Output the [X, Y] coordinate of the center of the cell containing the given text.  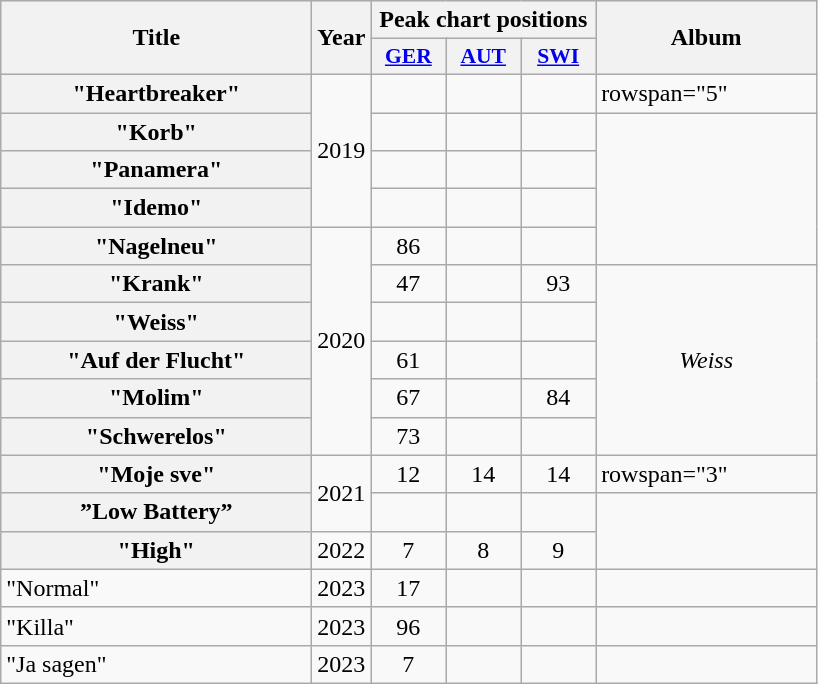
"Killa" [156, 626]
96 [408, 626]
86 [408, 246]
61 [408, 360]
17 [408, 588]
47 [408, 284]
73 [408, 436]
"Heartbreaker" [156, 93]
"Weiss" [156, 322]
”Low Battery” [156, 512]
"Schwerelos" [156, 436]
"High" [156, 550]
"Moje sve" [156, 474]
"Idemo" [156, 208]
2021 [342, 493]
2020 [342, 341]
Peak chart positions [484, 20]
8 [484, 550]
Weiss [706, 360]
93 [558, 284]
SWI [558, 57]
84 [558, 398]
9 [558, 550]
"Ja sagen" [156, 664]
rowspan="5" [706, 93]
"Panamera" [156, 170]
GER [408, 57]
"Korb" [156, 131]
"Auf der Flucht" [156, 360]
AUT [484, 57]
"Normal" [156, 588]
12 [408, 474]
2019 [342, 150]
Album [706, 38]
"Krank" [156, 284]
Year [342, 38]
2022 [342, 550]
"Nagelneu" [156, 246]
Title [156, 38]
rowspan="3" [706, 474]
"Molim" [156, 398]
67 [408, 398]
